From the cell containing the given text, extract its center point as [X, Y] coordinate. 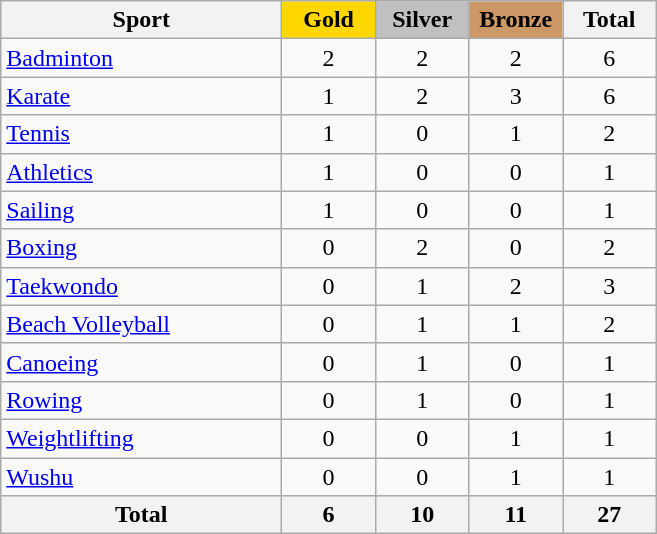
Rowing [142, 400]
Boxing [142, 248]
Silver [422, 20]
27 [609, 515]
Badminton [142, 58]
Sailing [142, 210]
Gold [329, 20]
Bronze [516, 20]
Taekwondo [142, 286]
10 [422, 515]
Athletics [142, 172]
Canoeing [142, 362]
Wushu [142, 477]
Sport [142, 20]
Tennis [142, 134]
Karate [142, 96]
Beach Volleyball [142, 324]
Weightlifting [142, 438]
11 [516, 515]
